Find where the given text appears and provide that cell's center as [x, y] coordinate. 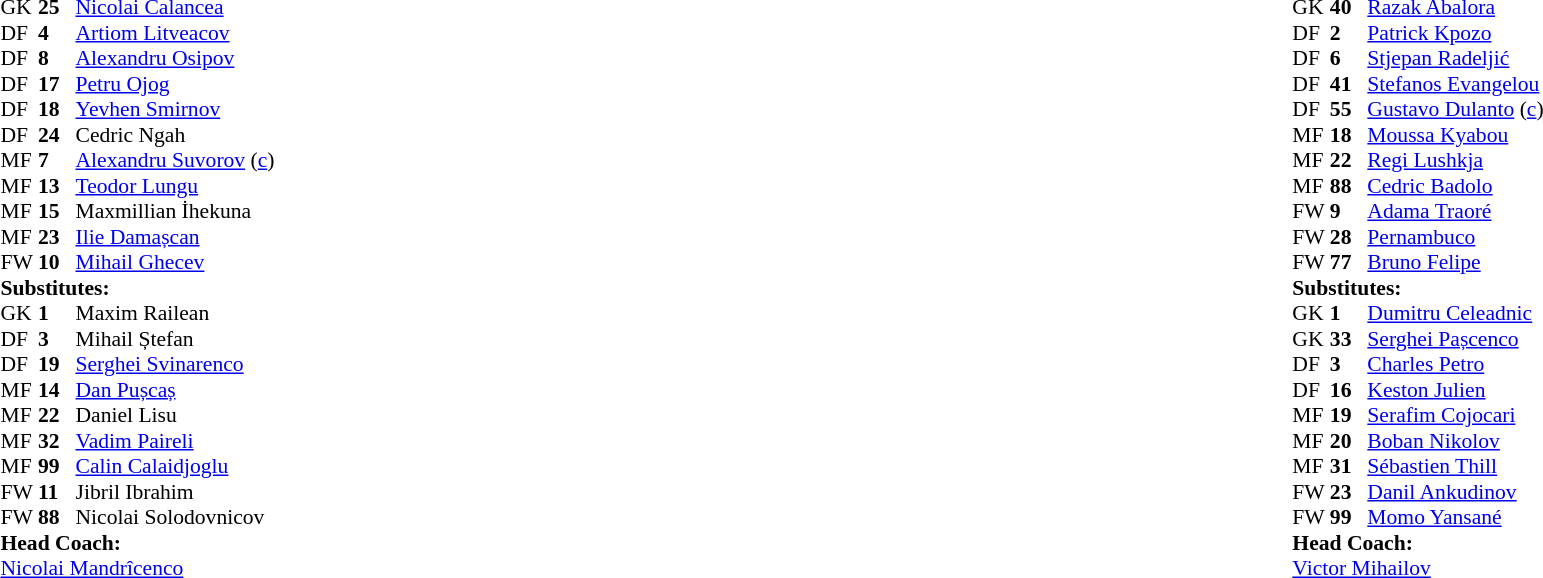
Maxmillian İhekuna [176, 211]
Charles Petro [1455, 365]
Keston Julien [1455, 390]
Patrick Kpozo [1455, 33]
31 [1349, 467]
11 [57, 492]
Mihail Ghecev [176, 263]
28 [1349, 237]
Adama Traoré [1455, 211]
10 [57, 263]
20 [1349, 441]
Danil Ankudinov [1455, 492]
4 [57, 33]
8 [57, 59]
Artiom Litveacov [176, 33]
Sébastien Thill [1455, 467]
55 [1349, 109]
Moussa Kyabou [1455, 135]
Nicolai Solodovnicov [176, 517]
15 [57, 211]
33 [1349, 339]
Bruno Felipe [1455, 263]
Dumitru Celeadnic [1455, 313]
Maxim Railean [176, 313]
Boban Nikolov [1455, 441]
Momo Yansané [1455, 517]
Petru Ojog [176, 84]
Cedric Ngah [176, 135]
16 [1349, 390]
Serghei Svinarenco [176, 365]
Mihail Ștefan [176, 339]
32 [57, 441]
Vadim Paireli [176, 441]
24 [57, 135]
77 [1349, 263]
6 [1349, 59]
Yevhen Smirnov [176, 109]
Stefanos Evangelou [1455, 84]
Daniel Lisu [176, 415]
Alexandru Osipov [176, 59]
Regi Lushkja [1455, 161]
7 [57, 161]
Teodor Lungu [176, 186]
Serafim Cojocari [1455, 415]
14 [57, 390]
Ilie Damașcan [176, 237]
Pernambuco [1455, 237]
9 [1349, 211]
Alexandru Suvorov (c) [176, 161]
41 [1349, 84]
17 [57, 84]
13 [57, 186]
Jibril Ibrahim [176, 492]
Dan Pușcaș [176, 390]
2 [1349, 33]
Gustavo Dulanto (c) [1455, 109]
Stjepan Radeljić [1455, 59]
Serghei Pașcenco [1455, 339]
Calin Calaidjoglu [176, 467]
Cedric Badolo [1455, 186]
